Capture the cell that displays the provided text and extract its (X, Y) central coordinate. 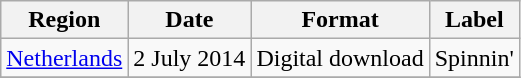
Format (340, 20)
Label (474, 20)
2 July 2014 (190, 58)
Spinnin' (474, 58)
Region (64, 20)
Digital download (340, 58)
Netherlands (64, 58)
Date (190, 20)
